Search for the cell housing the specified text and yield its [x, y] center coordinate. 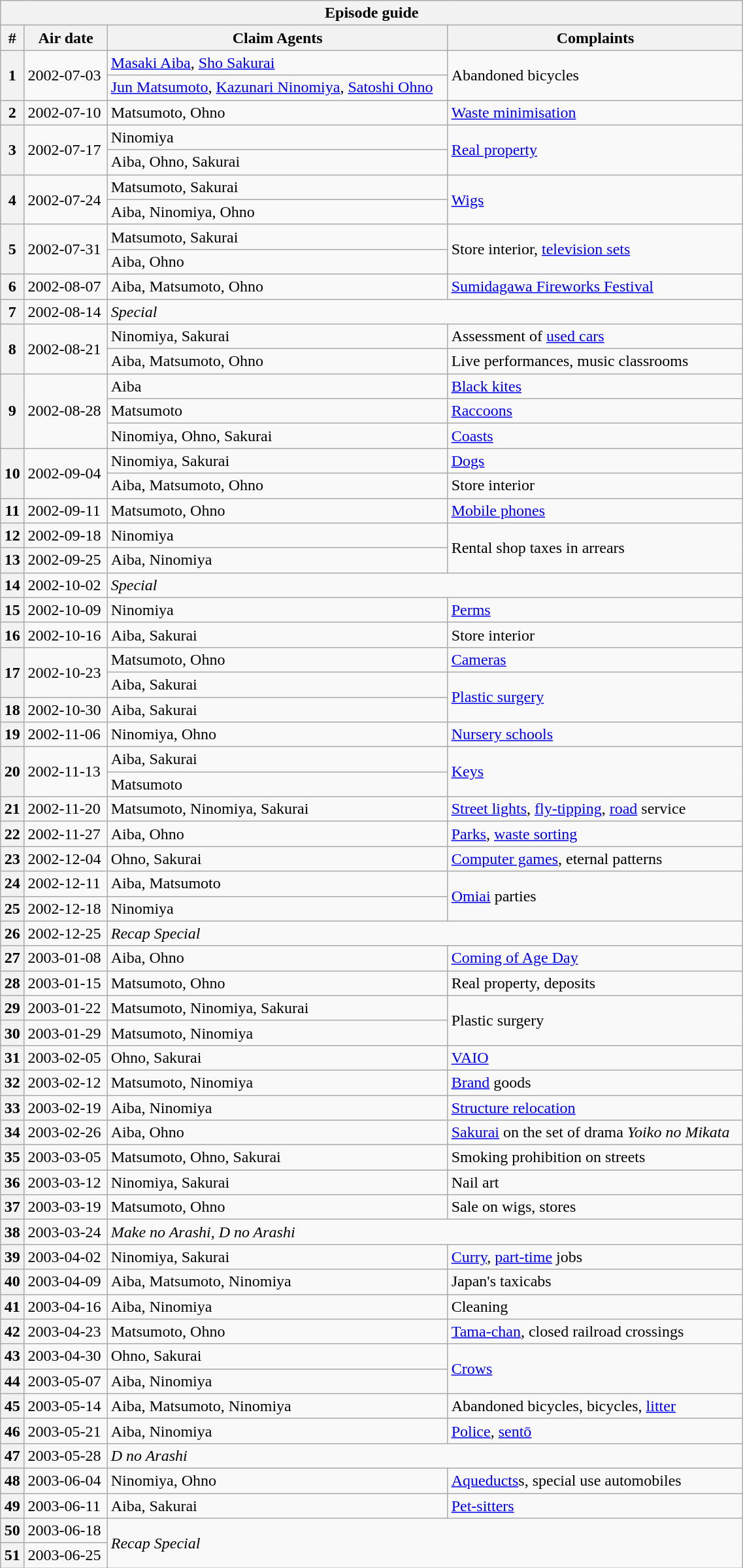
2002-11-20 [65, 809]
17 [12, 672]
2003-01-29 [65, 1033]
2003-04-16 [65, 1307]
46 [12, 1431]
Perms [595, 610]
2003-06-11 [65, 1505]
21 [12, 809]
Abandoned bicycles, bicycles, litter [595, 1406]
40 [12, 1282]
Street lights, fly-tipping, road service [595, 809]
28 [12, 983]
Sumidagawa Fireworks Festival [595, 286]
2003-04-23 [65, 1331]
2003-01-22 [65, 1008]
Nail art [595, 1182]
2002-09-18 [65, 535]
Claim Agents [277, 38]
2003-03-19 [65, 1207]
2002-09-11 [65, 510]
Japan's taxicabs [595, 1282]
Complaints [595, 38]
Air date [65, 38]
Coasts [595, 436]
2003-04-30 [65, 1356]
Cameras [595, 659]
Keys [595, 772]
24 [12, 884]
Real property, deposits [595, 983]
2003-02-19 [65, 1108]
2002-08-21 [65, 349]
2002-10-02 [65, 585]
2002-08-07 [65, 286]
8 [12, 349]
Matsumoto, Ohno, Sakurai [277, 1158]
Live performances, music classrooms [595, 361]
20 [12, 772]
Omiai parties [595, 896]
Ninomiya, Ohno, Sakurai [277, 436]
2002-07-17 [65, 150]
VAIO [595, 1058]
2002-10-23 [65, 672]
44 [12, 1381]
Structure relocation [595, 1108]
Sale on wigs, stores [595, 1207]
2002-10-09 [65, 610]
12 [12, 535]
39 [12, 1257]
2003-02-05 [65, 1058]
49 [12, 1505]
Episode guide [372, 13]
2002-07-24 [65, 199]
Coming of Age Day [595, 958]
42 [12, 1331]
2003-06-25 [65, 1556]
33 [12, 1108]
50 [12, 1531]
9 [12, 411]
Police, sentō [595, 1431]
1 [12, 75]
Aiba, Ohno, Sakurai [277, 162]
2003-02-12 [65, 1082]
11 [12, 510]
2002-07-03 [65, 75]
# [12, 38]
5 [12, 249]
2002-11-13 [65, 772]
Pet-sitters [595, 1505]
2003-03-24 [65, 1232]
Raccoons [595, 411]
30 [12, 1033]
Waste minimisation [595, 112]
3 [12, 150]
Parks, waste sorting [595, 834]
43 [12, 1356]
51 [12, 1556]
31 [12, 1058]
32 [12, 1082]
Tama-chan, closed railroad crossings [595, 1331]
D no Arashi [425, 1456]
22 [12, 834]
2002-09-25 [65, 560]
Crows [595, 1369]
34 [12, 1133]
2003-03-12 [65, 1182]
Curry, part-time jobs [595, 1257]
26 [12, 933]
Jun Matsumoto, Kazunari Ninomiya, Satoshi Ohno [277, 88]
6 [12, 286]
14 [12, 585]
2002-09-04 [65, 473]
2002-10-30 [65, 709]
38 [12, 1232]
27 [12, 958]
2003-01-15 [65, 983]
Store interior, television sets [595, 249]
10 [12, 473]
37 [12, 1207]
Mobile phones [595, 510]
2003-03-05 [65, 1158]
Assessment of used cars [595, 337]
2003-04-02 [65, 1257]
2002-08-28 [65, 411]
Dogs [595, 461]
35 [12, 1158]
2003-02-26 [65, 1133]
Black kites [595, 386]
Smoking prohibition on streets [595, 1158]
Aiba, Ninomiya, Ohno [277, 212]
Sakurai on the set of drama Yoiko no Mikata [595, 1133]
Nursery schools [595, 735]
48 [12, 1480]
2003-05-07 [65, 1381]
7 [12, 312]
2002-12-18 [65, 909]
Abandoned bicycles [595, 75]
2002-10-16 [65, 635]
45 [12, 1406]
15 [12, 610]
47 [12, 1456]
29 [12, 1008]
Make no Arashi, D no Arashi [425, 1232]
2002-12-11 [65, 884]
Wigs [595, 199]
Real property [595, 150]
18 [12, 709]
2003-05-28 [65, 1456]
2002-07-10 [65, 112]
Rental shop taxes in arrears [595, 548]
36 [12, 1182]
2003-06-04 [65, 1480]
13 [12, 560]
Masaki Aiba, Sho Sakurai [277, 63]
2002-08-14 [65, 312]
2003-01-08 [65, 958]
25 [12, 909]
2003-05-21 [65, 1431]
2003-06-18 [65, 1531]
2002-07-31 [65, 249]
2003-05-14 [65, 1406]
2002-12-04 [65, 859]
2002-11-06 [65, 735]
16 [12, 635]
Aiba, Matsumoto [277, 884]
41 [12, 1307]
2003-04-09 [65, 1282]
Aqueductss, special use automobiles [595, 1480]
Computer games, eternal patterns [595, 859]
2002-12-25 [65, 933]
23 [12, 859]
2 [12, 112]
Brand goods [595, 1082]
4 [12, 199]
Aiba [277, 386]
19 [12, 735]
Cleaning [595, 1307]
2002-11-27 [65, 834]
